Capture the cell that displays the provided text and extract its (X, Y) central coordinate. 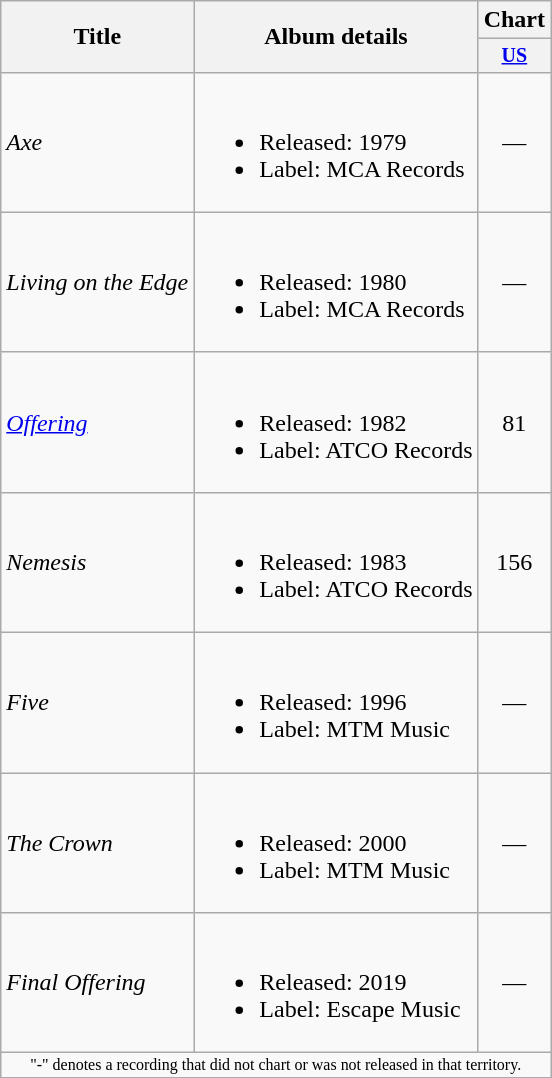
156 (514, 562)
US (514, 56)
Five (98, 703)
Released: 2019Label: Escape Music (336, 983)
Released: 2000Label: MTM Music (336, 843)
Released: 1979Label: MCA Records (336, 142)
Released: 1980Label: MCA Records (336, 282)
Offering (98, 422)
Album details (336, 37)
Released: 1983Label: ATCO Records (336, 562)
Final Offering (98, 983)
Nemesis (98, 562)
The Crown (98, 843)
81 (514, 422)
Title (98, 37)
Released: 1982Label: ATCO Records (336, 422)
Living on the Edge (98, 282)
Released: 1996Label: MTM Music (336, 703)
Axe (98, 142)
"-" denotes a recording that did not chart or was not released in that territory. (276, 1065)
Chart (514, 20)
